Pinpoint the cell where the given text exists, returning its [x, y] midpoint coordinate. 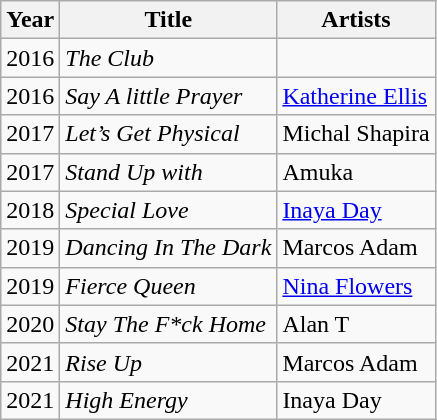
Amuka [356, 172]
Katherine Ellis [356, 96]
Nina Flowers [356, 286]
High Energy [168, 400]
Rise Up [168, 362]
2020 [30, 324]
Special Love [168, 210]
Stay The F*ck Home [168, 324]
Title [168, 20]
Stand Up with [168, 172]
Year [30, 20]
Alan T [356, 324]
Dancing In The Dark [168, 248]
Michal Shapira [356, 134]
2018 [30, 210]
Let’s Get Physical [168, 134]
Artists [356, 20]
Say A little Prayer [168, 96]
The Club [168, 58]
Fierce Queen [168, 286]
